Scan for the cell matching the given text and deliver its (X, Y) coordinate at center. 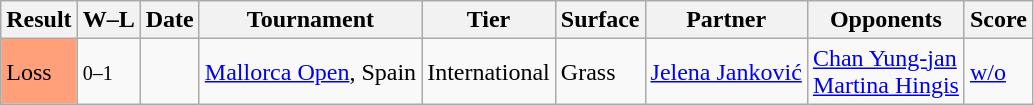
Surface (600, 20)
0–1 (108, 72)
W–L (108, 20)
Mallorca Open, Spain (310, 72)
Opponents (886, 20)
Tier (489, 20)
w/o (998, 72)
International (489, 72)
Date (170, 20)
Result (39, 20)
Grass (600, 72)
Jelena Janković (726, 72)
Chan Yung-jan Martina Hingis (886, 72)
Partner (726, 20)
Loss (39, 72)
Score (998, 20)
Tournament (310, 20)
